Extract the [X, Y] coordinate from the center of the cell holding the provided text.  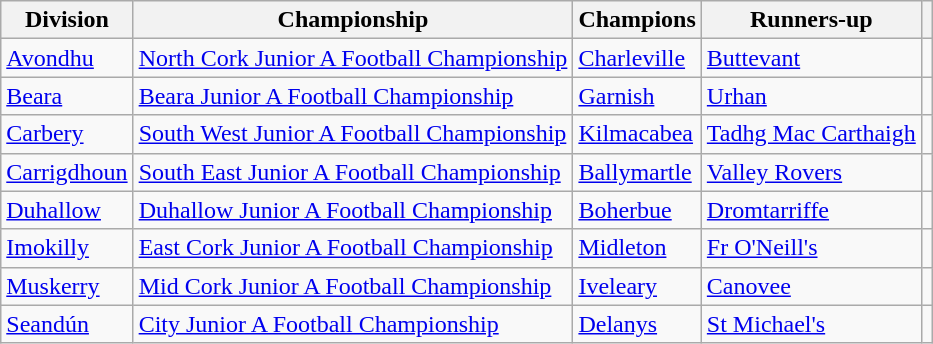
Beara Junior A Football Championship [353, 96]
Fr O'Neill's [811, 248]
Division [67, 20]
Valley Rovers [811, 172]
Tadhg Mac Carthaigh [811, 134]
Muskerry [67, 286]
North Cork Junior A Football Championship [353, 58]
Canovee [811, 286]
Delanys [637, 324]
Imokilly [67, 248]
Duhallow Junior A Football Championship [353, 210]
Beara [67, 96]
Iveleary [637, 286]
Buttevant [811, 58]
South East Junior A Football Championship [353, 172]
Seandún [67, 324]
Kilmacabea [637, 134]
Carrigdhoun [67, 172]
South West Junior A Football Championship [353, 134]
East Cork Junior A Football Championship [353, 248]
Charleville [637, 58]
Duhallow [67, 210]
Garnish [637, 96]
Midleton [637, 248]
City Junior A Football Championship [353, 324]
Runners-up [811, 20]
Champions [637, 20]
Championship [353, 20]
Urhan [811, 96]
Boherbue [637, 210]
Dromtarriffe [811, 210]
Ballymartle [637, 172]
Avondhu [67, 58]
St Michael's [811, 324]
Mid Cork Junior A Football Championship [353, 286]
Carbery [67, 134]
